Pinpoint the cell where the given text exists, returning its [x, y] midpoint coordinate. 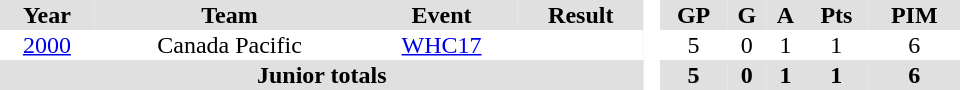
Event [442, 15]
PIM [914, 15]
WHC17 [442, 45]
Pts [836, 15]
Year [47, 15]
Canada Pacific [230, 45]
2000 [47, 45]
G [747, 15]
Team [230, 15]
Result [581, 15]
GP [694, 15]
Junior totals [322, 75]
A [786, 15]
